Capture the cell that displays the provided text and extract its (x, y) central coordinate. 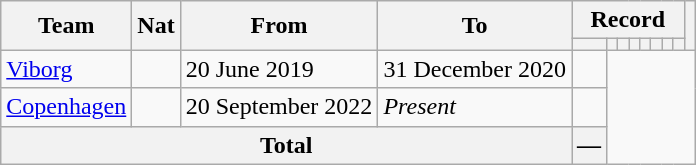
To (475, 26)
Nat (156, 26)
20 September 2022 (279, 107)
Team (66, 26)
Present (475, 107)
Total (286, 145)
Viborg (66, 69)
— (590, 145)
Record (628, 20)
Copenhagen (66, 107)
From (279, 26)
31 December 2020 (475, 69)
20 June 2019 (279, 69)
